Identify which cell holds the provided text, then report its (x, y) central coordinate. 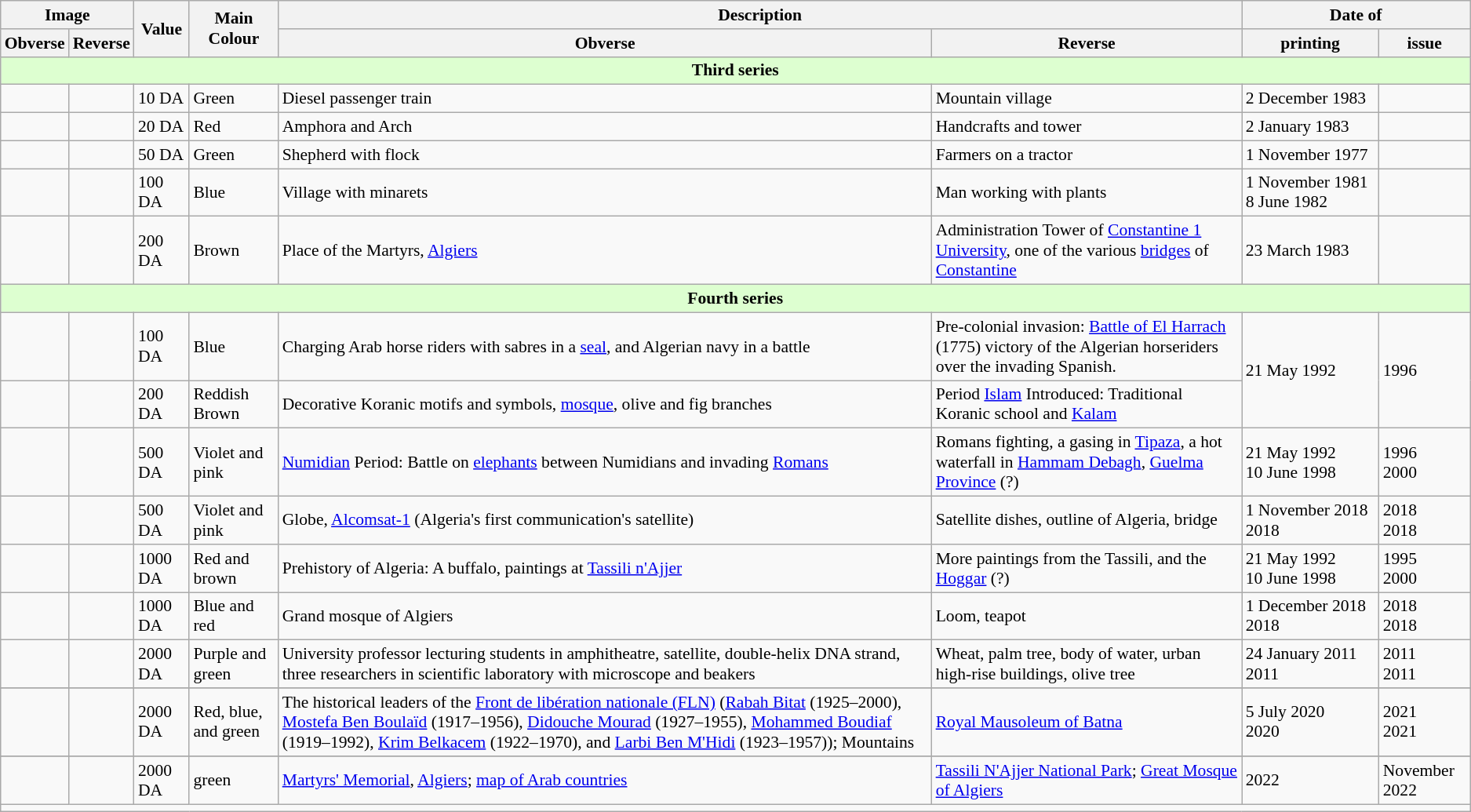
1 November 1977 (1310, 155)
Administration Tower of Constantine 1 University, one of the various bridges of Constantine (1087, 251)
Place of the Martyrs, Algiers (606, 251)
Red and brown (234, 568)
20212021 (1425, 722)
20112011 (1425, 664)
19952000 (1425, 568)
Fourth series (736, 299)
Brown (234, 251)
50 DA (162, 155)
Period Islam Introduced: Traditional Koranic school and Kalam (1087, 405)
Date of (1356, 15)
1 November 19818 June 1982 (1310, 193)
5 July 20202020 (1310, 722)
More paintings from the Tassili, and the Hoggar (?) (1087, 568)
Village with minarets (606, 193)
Charging Arab horse riders with sabres in a seal, and Algerian navy in a battle (606, 347)
2 December 1983 (1310, 99)
Prehistory of Algeria: A buffalo, paintings at Tassili n'Ajjer (606, 568)
Grand mosque of Algiers (606, 617)
printing (1310, 43)
21 May 1992 (1310, 370)
Numidian Period: Battle on elephants between Numidians and invading Romans (606, 463)
Man working with plants (1087, 193)
Pre-colonial invasion: Battle of El Harrach (1775) victory of the Algerian horseriders over the invading Spanish. (1087, 347)
Satellite dishes, outline of Algeria, bridge (1087, 521)
1 December 20182018 (1310, 617)
Tassili N'Ajjer National Park; Great Mosque of Algiers (1087, 780)
Blue and red (234, 617)
Loom, teapot (1087, 617)
1996 (1425, 370)
2022 (1310, 780)
Martyrs' Memorial, Algiers; map of Arab countries (606, 780)
Royal Mausoleum of Batna (1087, 722)
Wheat, palm tree, body of water, urban high-rise buildings, olive tree (1087, 664)
Farmers on a tractor (1087, 155)
1 November 20182018 (1310, 521)
Image (67, 15)
24 January 20112011 (1310, 664)
2 January 1983 (1310, 127)
November 2022 (1425, 780)
Globe, Alcomsat-1 (Algeria's first communication's satellite) (606, 521)
issue (1425, 43)
Handcrafts and tower (1087, 127)
Main Colour (234, 28)
Value (162, 28)
19962000 (1425, 463)
10 DA (162, 99)
Diesel passenger train (606, 99)
23 March 1983 (1310, 251)
green (234, 780)
Reddish Brown (234, 405)
Red (234, 127)
Third series (736, 71)
Decorative Koranic motifs and symbols, mosque, olive and fig branches (606, 405)
Purple and green (234, 664)
Amphora and Arch (606, 127)
Shepherd with flock (606, 155)
20 DA (162, 127)
Description (760, 15)
Red, blue, and green (234, 722)
Romans fighting, a gasing in Tipaza, a hot waterfall in Hammam Debagh, Guelma Province (?) (1087, 463)
Mountain village (1087, 99)
